From the cell containing the given text, extract its center point as (x, y) coordinate. 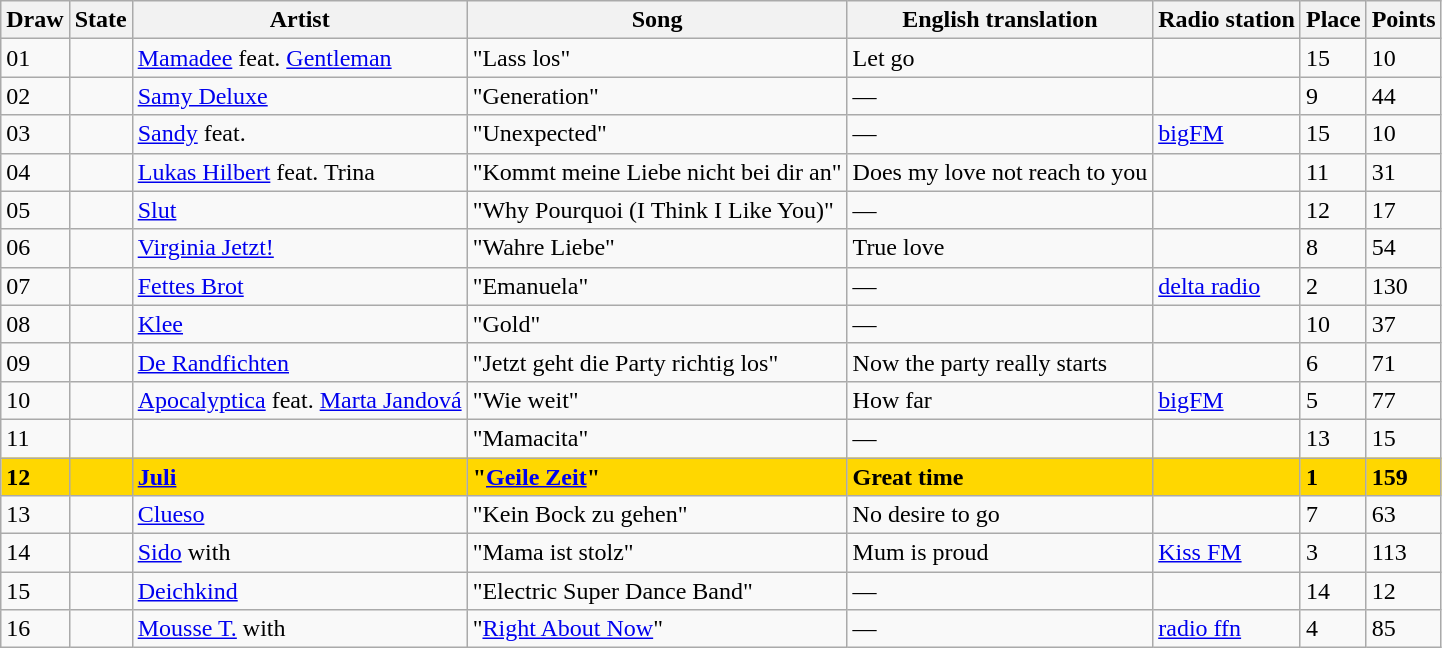
1 (1333, 477)
3 (1333, 553)
03 (35, 134)
State (100, 20)
radio ffn (1227, 629)
Klee (300, 324)
159 (1404, 477)
"Right About Now" (657, 629)
17 (1404, 210)
85 (1404, 629)
09 (35, 362)
5 (1333, 400)
4 (1333, 629)
"Emanuela" (657, 286)
De Randfichten (300, 362)
Mamadee feat. Gentleman (300, 58)
"Mamacita" (657, 438)
113 (1404, 553)
"Mama ist stolz" (657, 553)
77 (1404, 400)
Does my love not reach to you (1000, 172)
Great time (1000, 477)
True love (1000, 248)
Let go (1000, 58)
English translation (1000, 20)
63 (1404, 515)
04 (35, 172)
Sido with (300, 553)
Song (657, 20)
08 (35, 324)
"Unexpected" (657, 134)
Points (1404, 20)
71 (1404, 362)
How far (1000, 400)
16 (35, 629)
Lukas Hilbert feat. Trina (300, 172)
05 (35, 210)
Clueso (300, 515)
07 (35, 286)
"Why Pourquoi (I Think I Like You)" (657, 210)
"Generation" (657, 96)
delta radio (1227, 286)
01 (35, 58)
"Wahre Liebe" (657, 248)
Place (1333, 20)
Now the party really starts (1000, 362)
Draw (35, 20)
"Wie weit" (657, 400)
"Kommt meine Liebe nicht bei dir an" (657, 172)
Samy Deluxe (300, 96)
6 (1333, 362)
2 (1333, 286)
Kiss FM (1227, 553)
31 (1404, 172)
Artist (300, 20)
54 (1404, 248)
Radio station (1227, 20)
Sandy feat. (300, 134)
"Kein Bock zu gehen" (657, 515)
Juli (300, 477)
Mum is proud (1000, 553)
02 (35, 96)
Fettes Brot (300, 286)
"Gold" (657, 324)
8 (1333, 248)
Mousse T. with (300, 629)
130 (1404, 286)
37 (1404, 324)
Apocalyptica feat. Marta Jandová (300, 400)
"Jetzt geht die Party richtig los" (657, 362)
Virginia Jetzt! (300, 248)
No desire to go (1000, 515)
44 (1404, 96)
7 (1333, 515)
"Geile Zeit" (657, 477)
"Electric Super Dance Band" (657, 591)
Slut (300, 210)
Deichkind (300, 591)
"Lass los" (657, 58)
9 (1333, 96)
06 (35, 248)
